Provide the [x, y] coordinate of the cell's center where the given text is located.  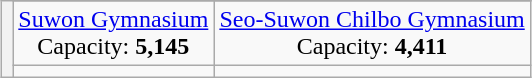
Seo-Suwon Chilbo GymnasiumCapacity: 4,411 [372, 34]
Suwon GymnasiumCapacity: 5,145 [114, 34]
